Capture the cell that displays the provided text and extract its (X, Y) central coordinate. 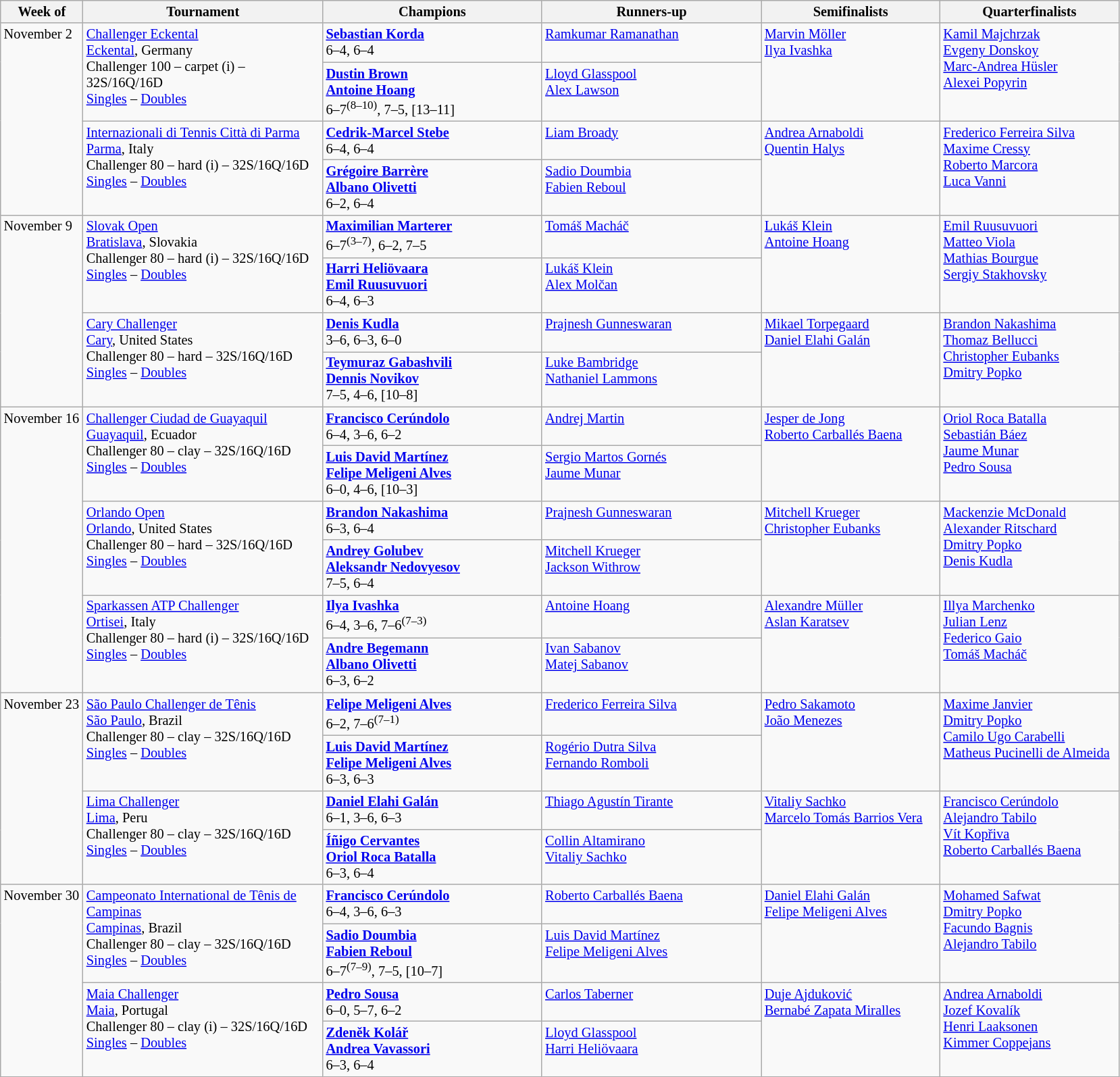
Mitchell Krueger Jackson Withrow (651, 568)
Marvin Möller Ilya Ivashka (851, 72)
Semifinalists (851, 11)
Francisco Cerúndolo Alejandro Tabilo Vít Kopřiva Roberto Carballés Baena (1029, 838)
Pedro Sousa6–0, 5–7, 6–2 (432, 1002)
Francisco Cerúndolo6–4, 3–6, 6–3 (432, 904)
Orlando OpenOrlando, United States Challenger 80 – hard – 32S/16Q/16DSingles – Doubles (203, 547)
Sadio Doumbia Fabien Reboul (651, 187)
Mikael Torpegaard Daniel Elahi Galán (851, 359)
Lima ChallengerLima, Peru Challenger 80 – clay – 32S/16Q/16DSingles – Doubles (203, 838)
Duje Ajduković Bernabé Zapata Miralles (851, 1030)
Francisco Cerúndolo6–4, 3–6, 6–2 (432, 426)
Mohamed Safwat Dmitry Popko Facundo Bagnis Alejandro Tabilo (1029, 934)
Carlos Taberner (651, 1002)
November 2 (42, 119)
Luis David Martínez Felipe Meligeni Alves (651, 953)
Campeonato International de Tênis de CampinasCampinas, Brazil Challenger 80 – clay – 32S/16Q/16DSingles – Doubles (203, 934)
Vitaliy Sachko Marcelo Tomás Barrios Vera (851, 838)
Dustin Brown Antoine Hoang6–7(8–10), 7–5, [13–11] (432, 92)
Harri Heliövaara Emil Ruusuvuori6–4, 6–3 (432, 285)
Frederico Ferreira Silva Maxime Cressy Roberto Marcora Luca Vanni (1029, 168)
Champions (432, 11)
Andrej Martin (651, 426)
Oriol Roca Batalla Sebastián Báez Jaume Munar Pedro Sousa (1029, 454)
São Paulo Challenger de TênisSão Paulo, Brazil Challenger 80 – clay – 32S/16Q/16DSingles – Doubles (203, 742)
Illya Marchenko Julian Lenz Federico Gaio Tomáš Macháč (1029, 643)
Daniel Elahi Galán6–1, 3–6, 6–3 (432, 810)
November 16 (42, 550)
Luis David Martínez Felipe Meligeni Alves6–3, 6–3 (432, 763)
Frederico Ferreira Silva (651, 713)
Sadio Doumbia Fabien Reboul6–7(7–9), 7–5, [10–7] (432, 953)
Daniel Elahi Galán Felipe Meligeni Alves (851, 934)
Slovak OpenBratislava, Slovakia Challenger 80 – hard (i) – 32S/16Q/16DSingles – Doubles (203, 264)
Andrea Arnaboldi Jozef Kovalík Henri Laaksonen Kimmer Coppejans (1029, 1030)
Thiago Agustín Tirante (651, 810)
Collin Altamirano Vitaliy Sachko (651, 857)
Lloyd Glasspool Harri Heliövaara (651, 1049)
Runners-up (651, 11)
Challenger Ciudad de GuayaquilGuayaquil, Ecuador Challenger 80 – clay – 32S/16Q/16DSingles – Doubles (203, 454)
Maxime Janvier Dmitry Popko Camilo Ugo Carabelli Matheus Pucinelli de Almeida (1029, 742)
Pedro Sakamoto João Menezes (851, 742)
Maia ChallengerMaia, Portugal Challenger 80 – clay (i) – 32S/16Q/16DSingles – Doubles (203, 1030)
Brandon Nakashima6–3, 6–4 (432, 520)
Mitchell Krueger Christopher Eubanks (851, 547)
Zdeněk Kolář Andrea Vavassori6–3, 6–4 (432, 1049)
Sergio Martos Gornés Jaume Munar (651, 474)
Antoine Hoang (651, 616)
Mackenzie McDonald Alexander Ritschard Dmitry Popko Denis Kudla (1029, 547)
Sparkassen ATP ChallengerOrtisei, Italy Challenger 80 – hard (i) – 32S/16Q/16DSingles – Doubles (203, 643)
Tomáš Macháč (651, 236)
Emil Ruusuvuori Matteo Viola Mathias Bourgue Sergiy Stakhovsky (1029, 264)
Roberto Carballés Baena (651, 904)
Quarterfinalists (1029, 11)
Luis David Martínez Felipe Meligeni Alves6–0, 4–6, [10–3] (432, 474)
Andre Begemann Albano Olivetti6–3, 6–2 (432, 665)
Maximilian Marterer6–7(3–7), 6–2, 7–5 (432, 236)
Week of (42, 11)
Andrea Arnaboldi Quentin Halys (851, 168)
Challenger EckentalEckental, Germany Challenger 100 – carpet (i) – 32S/16Q/16DSingles – Doubles (203, 72)
Felipe Meligeni Alves6–2, 7–6(7–1) (432, 713)
Denis Kudla3–6, 6–3, 6–0 (432, 332)
Alexandre Müller Aslan Karatsev (851, 643)
Andrey Golubev Aleksandr Nedovyesov7–5, 6–4 (432, 568)
Ivan Sabanov Matej Sabanov (651, 665)
Sebastian Korda6–4, 6–4 (432, 43)
Luke Bambridge Nathaniel Lammons (651, 379)
Jesper de Jong Roberto Carballés Baena (851, 454)
Lukáš Klein Alex Molčan (651, 285)
November 30 (42, 980)
Brandon Nakashima Thomaz Bellucci Christopher Eubanks Dmitry Popko (1029, 359)
Lloyd Glasspool Alex Lawson (651, 92)
Internazionali di Tennis Città di ParmaParma, Italy Challenger 80 – hard (i) – 32S/16Q/16DSingles – Doubles (203, 168)
Teymuraz Gabashvili Dennis Novikov7–5, 4–6, [10–8] (432, 379)
Liam Broady (651, 141)
November 9 (42, 311)
Kamil Majchrzak Evgeny Donskoy Marc-Andrea Hüsler Alexei Popyrin (1029, 72)
Cary ChallengerCary, United States Challenger 80 – hard – 32S/16Q/16DSingles – Doubles (203, 359)
Lukáš Klein Antoine Hoang (851, 264)
Cedrik-Marcel Stebe6–4, 6–4 (432, 141)
Rogério Dutra Silva Fernando Romboli (651, 763)
Tournament (203, 11)
Ramkumar Ramanathan (651, 43)
Íñigo Cervantes Oriol Roca Batalla6–3, 6–4 (432, 857)
November 23 (42, 788)
Grégoire Barrère Albano Olivetti6–2, 6–4 (432, 187)
Ilya Ivashka6–4, 3–6, 7–6(7–3) (432, 616)
